Output the (X, Y) coordinate of the center of the cell containing the given text.  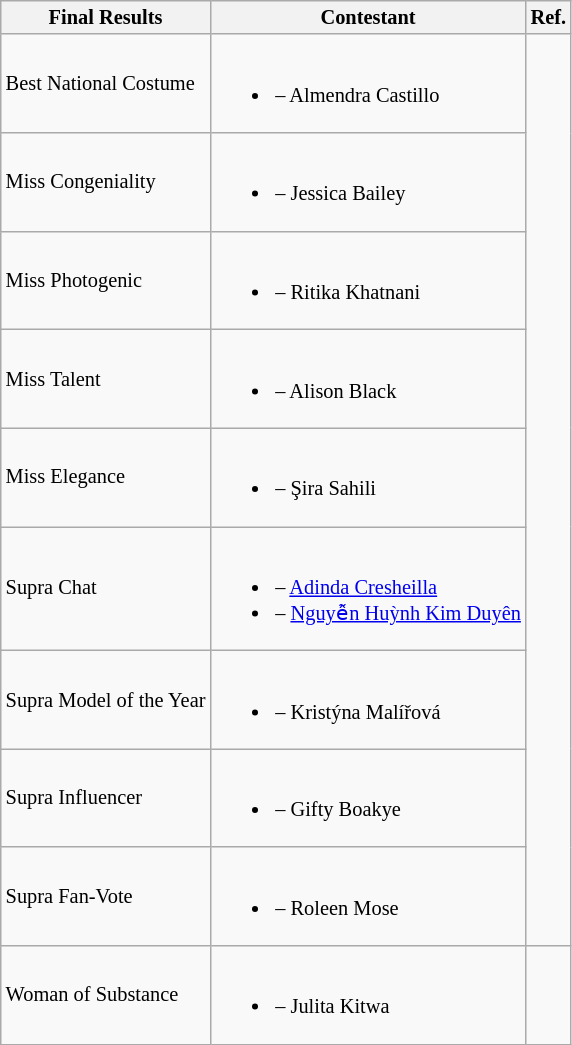
– Şira Sahili (368, 477)
– Adinda Cresheilla – Nguyễn Huỳnh Kim Duyên (368, 588)
Contestant (368, 17)
– Jessica Bailey (368, 181)
– Ritika Khatnani (368, 280)
– Kristýna Malířová (368, 699)
Miss Elegance (106, 477)
Supra Model of the Year (106, 699)
Ref. (548, 17)
– Roleen Mose (368, 896)
– Gifty Boakye (368, 798)
Supra Chat (106, 588)
Woman of Substance (106, 994)
Supra Influencer (106, 798)
Best National Costume (106, 83)
Miss Photogenic (106, 280)
Miss Congeniality (106, 181)
– Alison Black (368, 378)
Miss Talent (106, 378)
– Julita Kitwa (368, 994)
– Almendra Castillo (368, 83)
Supra Fan-Vote (106, 896)
Final Results (106, 17)
